Return the (x, y) coordinate for the center point of the cell that contains the specified text.  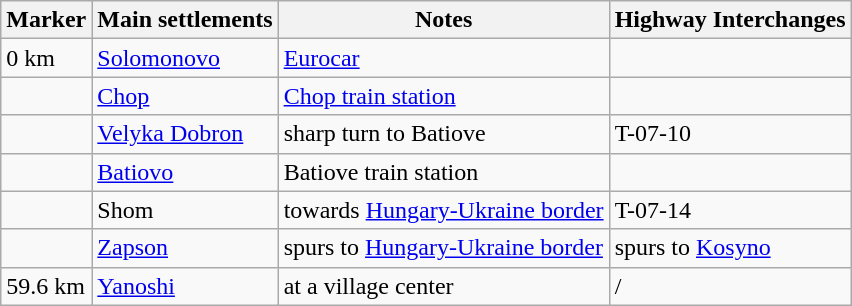
Batiovo (185, 172)
spurs to Kosyno (730, 248)
Eurocar (444, 58)
towards Hungary-Ukraine border (444, 210)
/ (730, 286)
59.6 km (46, 286)
spurs to Hungary-Ukraine border (444, 248)
Main settlements (185, 20)
Chop (185, 96)
Batiove train station (444, 172)
Notes (444, 20)
0 km (46, 58)
Shom (185, 210)
Zapson (185, 248)
T-07-10 (730, 134)
Yanoshi (185, 286)
Velyka Dobron (185, 134)
Chop train station (444, 96)
Solomonovo (185, 58)
Marker (46, 20)
Highway Interchanges (730, 20)
sharp turn to Batiove (444, 134)
T-07-14 (730, 210)
at a village center (444, 286)
